Return (X, Y) of the center of cell containing provided text 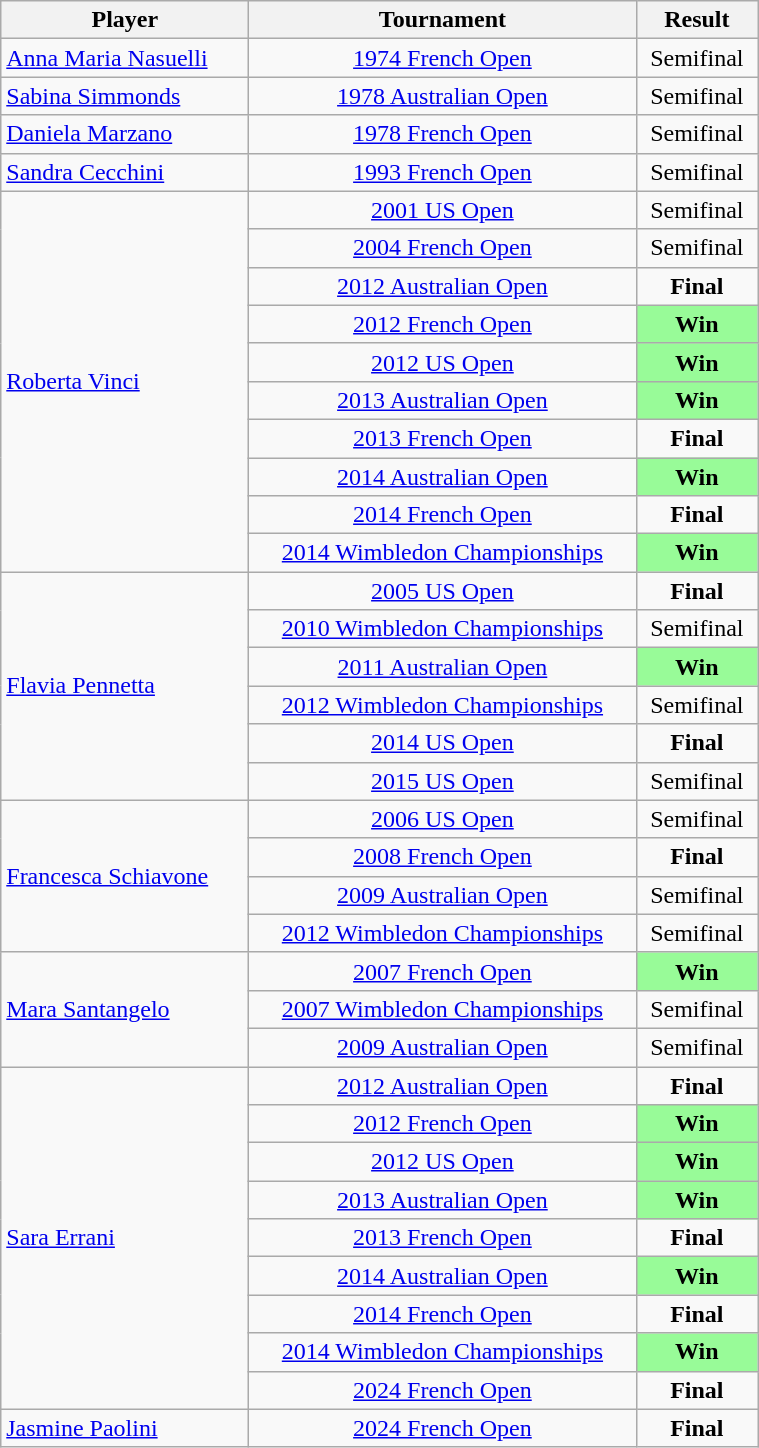
2010 Wimbledon Championships (442, 629)
2007 Wimbledon Championships (442, 1009)
2005 US Open (442, 591)
1978 French Open (442, 134)
Sara Errani (125, 1238)
Roberta Vinci (125, 382)
2008 French Open (442, 857)
Anna Maria Nasuelli (125, 58)
2001 US Open (442, 210)
1978 Australian Open (442, 96)
Flavia Pennetta (125, 686)
2007 French Open (442, 971)
Mara Santangelo (125, 1009)
1974 French Open (442, 58)
Sabina Simmonds (125, 96)
2004 French Open (442, 248)
1993 French Open (442, 172)
Jasmine Paolini (125, 1428)
Daniela Marzano (125, 134)
Result (697, 20)
Sandra Cecchini (125, 172)
2014 US Open (442, 743)
Francesca Schiavone (125, 876)
2011 Australian Open (442, 667)
Tournament (442, 20)
2015 US Open (442, 781)
2006 US Open (442, 819)
Player (125, 20)
